Locate the cell with the specified text and output its [X, Y] center coordinate. 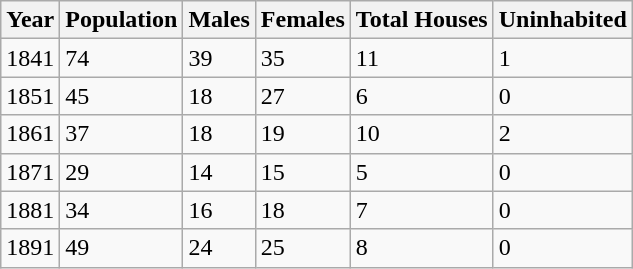
49 [122, 248]
34 [122, 210]
6 [422, 96]
Year [30, 20]
35 [302, 58]
11 [422, 58]
10 [422, 134]
1841 [30, 58]
15 [302, 172]
1881 [30, 210]
29 [122, 172]
74 [122, 58]
Population [122, 20]
Females [302, 20]
25 [302, 248]
45 [122, 96]
37 [122, 134]
5 [422, 172]
Uninhabited [562, 20]
7 [422, 210]
16 [219, 210]
19 [302, 134]
8 [422, 248]
1891 [30, 248]
14 [219, 172]
Total Houses [422, 20]
39 [219, 58]
2 [562, 134]
1861 [30, 134]
1 [562, 58]
1871 [30, 172]
1851 [30, 96]
Males [219, 20]
24 [219, 248]
27 [302, 96]
